Search for the cell housing the specified text and yield its [X, Y] center coordinate. 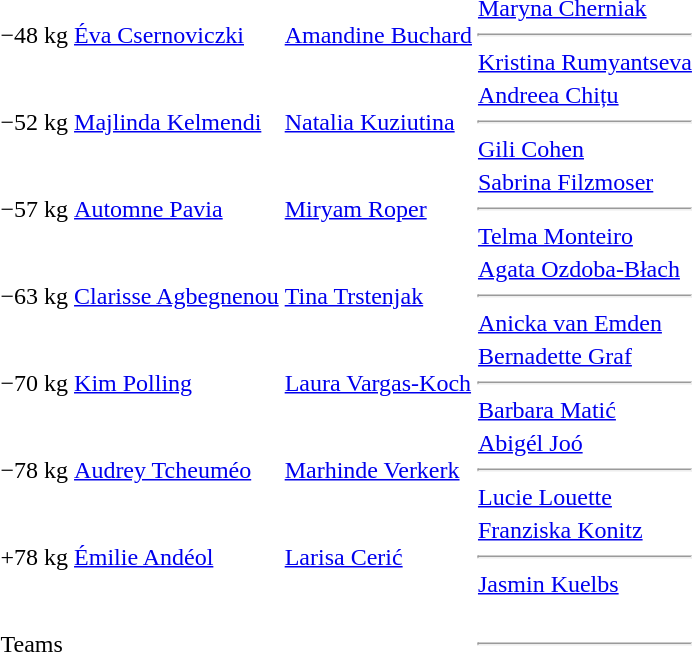
Miryam Roper [378, 209]
Tina Trstenjak [378, 296]
Kim Polling [177, 383]
Émilie Andéol [177, 557]
Automne Pavia [177, 209]
Marhinde Verkerk [378, 470]
Majlinda Kelmendi [177, 122]
Laura Vargas-Koch [378, 383]
Audrey Tcheuméo [177, 470]
Natalia Kuziutina [378, 122]
Larisa Cerić [378, 557]
Clarisse Agbegnenou [177, 296]
